For the text-containing cell, return its midpoint in (x, y) coordinate format. 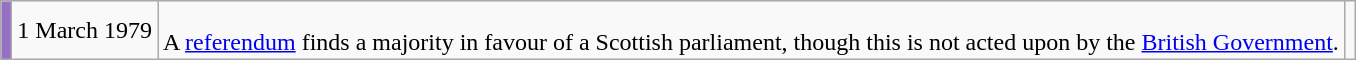
A referendum finds a majority in favour of a Scottish parliament, though this is not acted upon by the British Government. (752, 30)
1 March 1979 (85, 30)
